Provide the (x, y) coordinate of the cell's center where the given text is located.  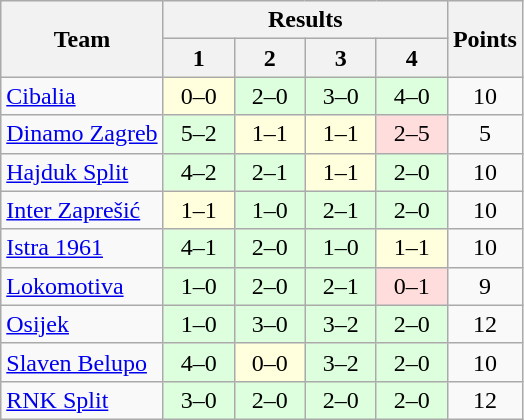
RNK Split (82, 400)
Cibalia (82, 96)
Hajduk Split (82, 172)
Inter Zaprešić (82, 210)
4 (412, 58)
0–1 (412, 286)
4–2 (198, 172)
5 (484, 134)
5–2 (198, 134)
Slaven Belupo (82, 362)
3 (340, 58)
1 (198, 58)
Dinamo Zagreb (82, 134)
2 (270, 58)
Team (82, 39)
Points (484, 39)
2–5 (412, 134)
4–1 (198, 248)
Istra 1961 (82, 248)
Osijek (82, 324)
Lokomotiva (82, 286)
9 (484, 286)
Results (305, 20)
